Provide the [X, Y] coordinate of the cell's center where the given text is located.  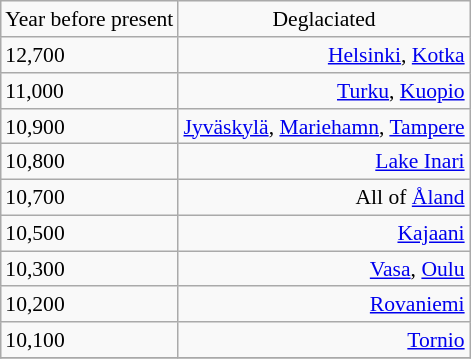
Vasa, Oulu [324, 269]
Rovaniemi [324, 304]
10,500 [89, 233]
12,700 [89, 55]
Tornio [324, 340]
Helsinki, Kotka [324, 55]
10,700 [89, 197]
Lake Inari [324, 162]
All of Åland [324, 197]
10,100 [89, 340]
Turku, Kuopio [324, 91]
10,900 [89, 126]
10,800 [89, 162]
Kajaani [324, 233]
Deglaciated [324, 19]
10,300 [89, 269]
Jyväskylä, Mariehamn, Tampere [324, 126]
10,200 [89, 304]
Year before present [89, 19]
11,000 [89, 91]
